Search for the cell housing the specified text and yield its [X, Y] center coordinate. 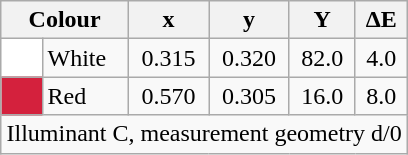
82.0 [322, 58]
ΔE [381, 20]
0.320 [250, 58]
White [85, 58]
0.315 [168, 58]
4.0 [381, 58]
8.0 [381, 96]
Y [322, 20]
0.305 [250, 96]
Colour [64, 20]
Red [85, 96]
Illuminant C, measurement geometry d/0 [204, 134]
0.570 [168, 96]
16.0 [322, 96]
x [168, 20]
y [250, 20]
